Output the (x, y) coordinate of the center of the cell containing the given text.  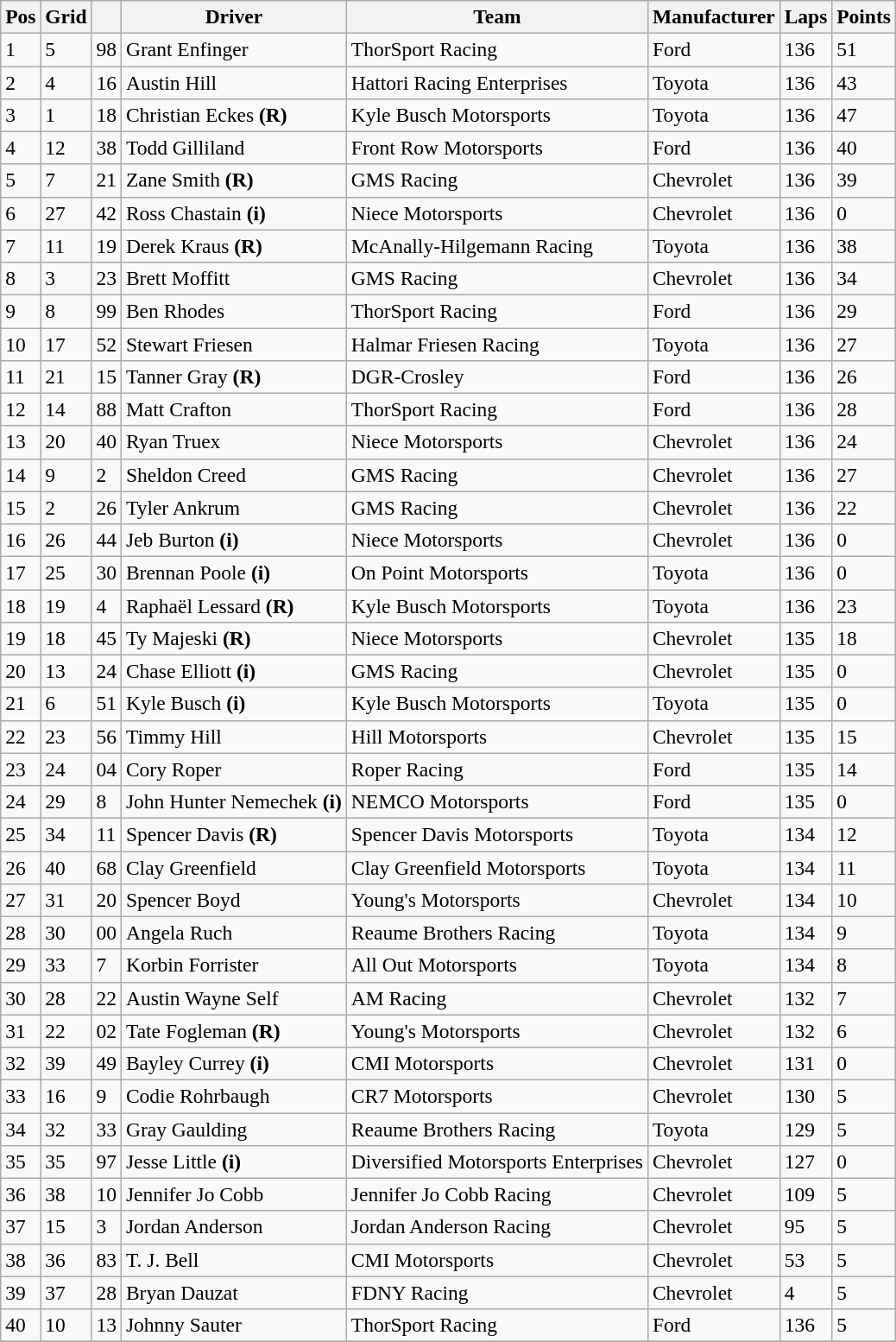
Jesse Little (i) (233, 1162)
Kyle Busch (i) (233, 704)
Jordan Anderson Racing (497, 1227)
Ross Chastain (i) (233, 213)
Ryan Truex (233, 442)
Tanner Gray (R) (233, 377)
Johnny Sauter (233, 1325)
44 (106, 540)
Pos (21, 16)
47 (864, 115)
Diversified Motorsports Enterprises (497, 1162)
Stewart Friesen (233, 344)
52 (106, 344)
Austin Hill (233, 82)
04 (106, 769)
109 (806, 1194)
Brett Moffitt (233, 278)
Sheldon Creed (233, 475)
Ben Rhodes (233, 311)
Clay Greenfield (233, 867)
Jordan Anderson (233, 1227)
56 (106, 737)
45 (106, 638)
131 (806, 1063)
AM Racing (497, 998)
Hill Motorsports (497, 737)
Ty Majeski (R) (233, 638)
Austin Wayne Self (233, 998)
Gray Gaulding (233, 1129)
T. J. Bell (233, 1260)
Codie Rohrbaugh (233, 1096)
98 (106, 49)
Grid (66, 16)
Angela Ruch (233, 933)
Korbin Forrister (233, 965)
83 (106, 1260)
Laps (806, 16)
Tyler Ankrum (233, 508)
99 (106, 311)
Roper Racing (497, 769)
On Point Motorsports (497, 573)
Zane Smith (R) (233, 180)
Derek Kraus (R) (233, 246)
Jennifer Jo Cobb (233, 1194)
43 (864, 82)
All Out Motorsports (497, 965)
Matt Crafton (233, 409)
Jennifer Jo Cobb Racing (497, 1194)
88 (106, 409)
Brennan Poole (i) (233, 573)
Driver (233, 16)
49 (106, 1063)
Spencer Davis Motorsports (497, 834)
127 (806, 1162)
CR7 Motorsports (497, 1096)
95 (806, 1227)
Spencer Davis (R) (233, 834)
DGR-Crosley (497, 377)
Tate Fogleman (R) (233, 1031)
Raphaël Lessard (R) (233, 605)
Jeb Burton (i) (233, 540)
John Hunter Nemechek (i) (233, 801)
Todd Gilliland (233, 148)
McAnally-Hilgemann Racing (497, 246)
68 (106, 867)
Christian Eckes (R) (233, 115)
Front Row Motorsports (497, 148)
53 (806, 1260)
97 (106, 1162)
129 (806, 1129)
Cory Roper (233, 769)
Clay Greenfield Motorsports (497, 867)
Bayley Currey (i) (233, 1063)
Grant Enfinger (233, 49)
02 (106, 1031)
Points (864, 16)
42 (106, 213)
FDNY Racing (497, 1293)
Team (497, 16)
00 (106, 933)
Bryan Dauzat (233, 1293)
Chase Elliott (i) (233, 671)
NEMCO Motorsports (497, 801)
130 (806, 1096)
Spencer Boyd (233, 900)
Hattori Racing Enterprises (497, 82)
Timmy Hill (233, 737)
Manufacturer (713, 16)
Halmar Friesen Racing (497, 344)
